Scan for the cell matching the given text and deliver its [x, y] coordinate at center. 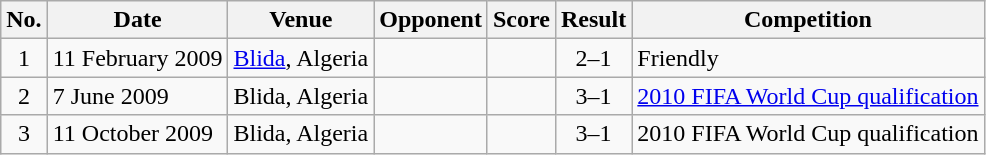
11 February 2009 [138, 58]
3 [24, 134]
Date [138, 20]
7 June 2009 [138, 96]
Competition [808, 20]
Result [593, 20]
No. [24, 20]
Score [521, 20]
Venue [301, 20]
2 [24, 96]
1 [24, 58]
11 October 2009 [138, 134]
Friendly [808, 58]
Opponent [431, 20]
2–1 [593, 58]
